Output the [X, Y] coordinate of the center of the cell containing the given text.  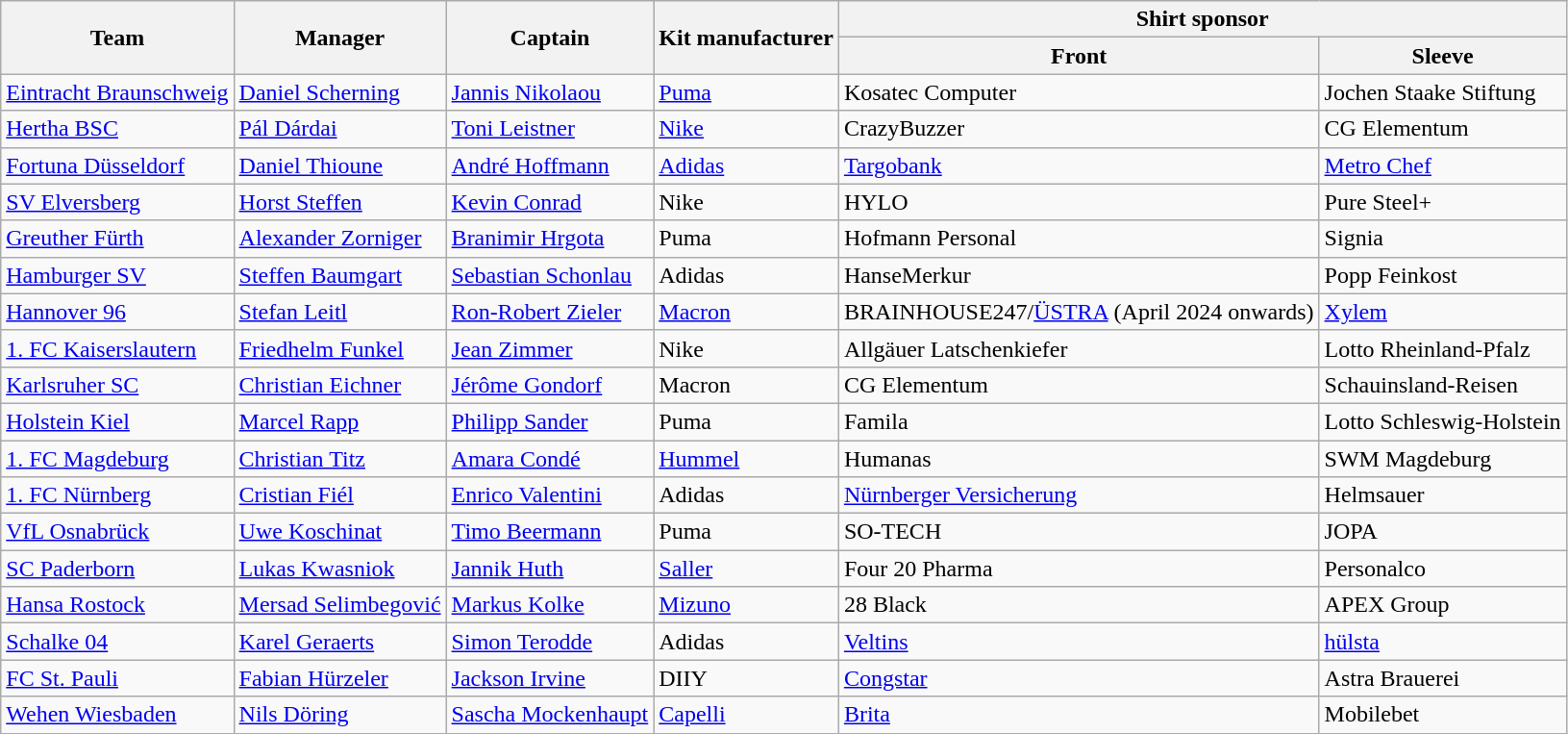
Personalco [1442, 569]
Schalke 04 [117, 642]
Signia [1442, 239]
Jérôme Gondorf [550, 385]
Lukas Kwasniok [340, 569]
1. FC Kaiserslautern [117, 348]
Karel Geraerts [340, 642]
Captain [550, 38]
VfL Osnabrück [117, 532]
Alexander Zorniger [340, 239]
Popp Feinkost [1442, 275]
Manager [340, 38]
Capelli [746, 715]
Markus Kolke [550, 605]
Timo Beermann [550, 532]
Fortuna Düsseldorf [117, 165]
Fabian Hürzeler [340, 678]
Astra Brauerei [1442, 678]
Horst Steffen [340, 202]
1. FC Magdeburg [117, 459]
SC Paderborn [117, 569]
Mersad Selimbegović [340, 605]
CrazyBuzzer [1079, 129]
Sleeve [1442, 56]
Jannis Nikolaou [550, 92]
SWM Magdeburg [1442, 459]
Hofmann Personal [1079, 239]
Hamburger SV [117, 275]
HYLO [1079, 202]
Sascha Mockenhaupt [550, 715]
Four 20 Pharma [1079, 569]
Cristian Fiél [340, 495]
HanseMerkur [1079, 275]
Greuther Fürth [117, 239]
Ron-Robert Zieler [550, 312]
Daniel Scherning [340, 92]
Jean Zimmer [550, 348]
Team [117, 38]
1. FC Nürnberg [117, 495]
Mizuno [746, 605]
André Hoffmann [550, 165]
Saller [746, 569]
Philipp Sander [550, 421]
Hertha BSC [117, 129]
Shirt sponsor [1202, 19]
DIIY [746, 678]
hülsta [1442, 642]
APEX Group [1442, 605]
Humanas [1079, 459]
Uwe Koschinat [340, 532]
Jochen Staake Stiftung [1442, 92]
Hannover 96 [117, 312]
Wehen Wiesbaden [117, 715]
Front [1079, 56]
Lotto Rheinland-Pfalz [1442, 348]
Steffen Baumgart [340, 275]
Lotto Schleswig-Holstein [1442, 421]
Pure Steel+ [1442, 202]
Metro Chef [1442, 165]
Nürnberger Versicherung [1079, 495]
Brita [1079, 715]
Pál Dárdai [340, 129]
Christian Titz [340, 459]
Eintracht Braunschweig [117, 92]
Toni Leistner [550, 129]
Mobilebet [1442, 715]
FC St. Pauli [117, 678]
Xylem [1442, 312]
Helmsauer [1442, 495]
Holstein Kiel [117, 421]
Famila [1079, 421]
Kosatec Computer [1079, 92]
Enrico Valentini [550, 495]
JOPA [1442, 532]
28 Black [1079, 605]
Marcel Rapp [340, 421]
Sebastian Schonlau [550, 275]
Simon Terodde [550, 642]
Jackson Irvine [550, 678]
SV Elversberg [117, 202]
Hansa Rostock [117, 605]
Christian Eichner [340, 385]
Schauinsland-Reisen [1442, 385]
Daniel Thioune [340, 165]
Hummel [746, 459]
Amara Condé [550, 459]
Congstar [1079, 678]
Friedhelm Funkel [340, 348]
Karlsruher SC [117, 385]
Stefan Leitl [340, 312]
Nils Döring [340, 715]
BRAINHOUSE247/ÜSTRA (April 2024 onwards) [1079, 312]
Veltins [1079, 642]
Kit manufacturer [746, 38]
Kevin Conrad [550, 202]
Allgäuer Latschenkiefer [1079, 348]
Jannik Huth [550, 569]
Targobank [1079, 165]
Branimir Hrgota [550, 239]
SO-TECH [1079, 532]
